For the text-containing cell, return its midpoint in [x, y] coordinate format. 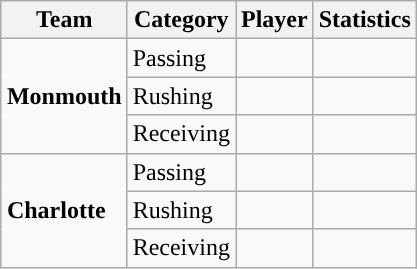
Charlotte [64, 210]
Team [64, 20]
Player [275, 20]
Monmouth [64, 96]
Category [181, 20]
Statistics [364, 20]
